Pinpoint the cell where the given text exists, returning its (x, y) midpoint coordinate. 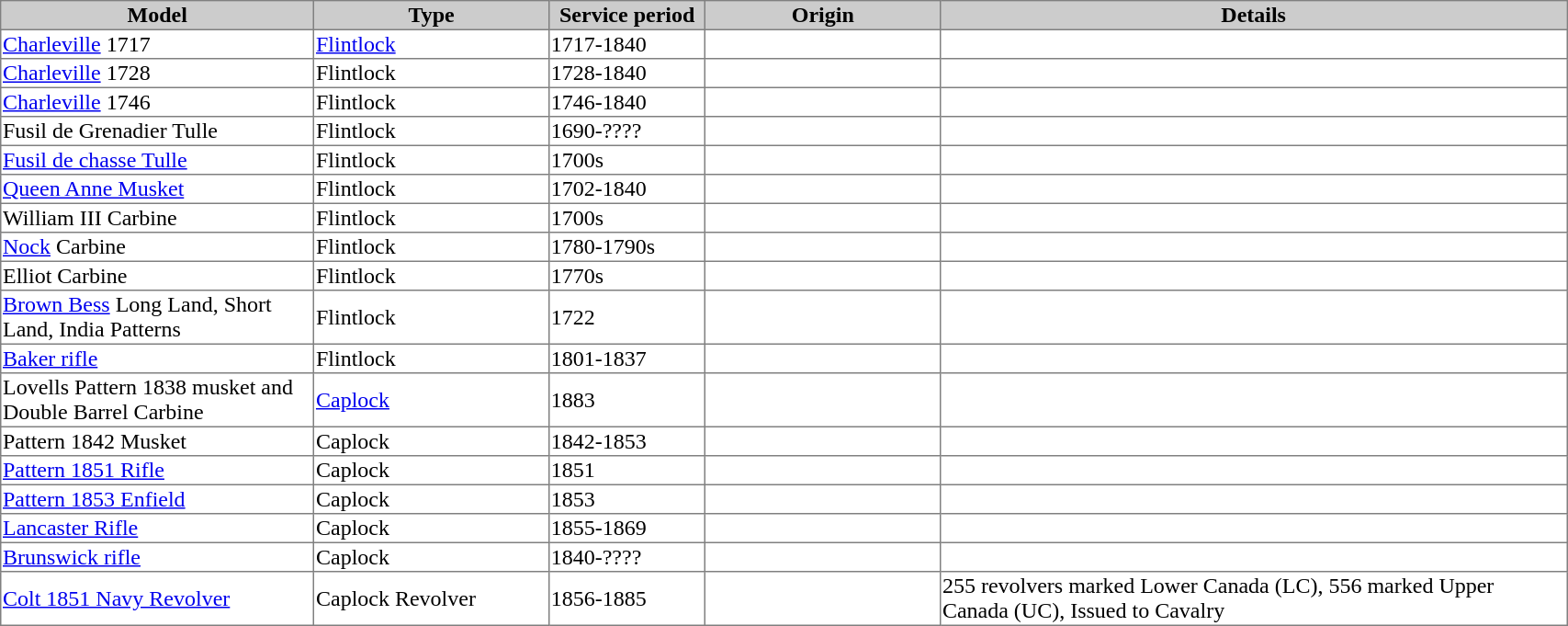
1883 (626, 400)
Pattern 1851 Rifle (158, 471)
Colt 1851 Navy Revolver (158, 598)
Fusil de Grenadier Tulle (158, 131)
1780-1790s (626, 247)
1746-1840 (626, 102)
1842-1853 (626, 441)
Caplock Revolver (432, 598)
Brown Bess Long Land, Short Land, India Patterns (158, 317)
1855-1869 (626, 529)
Brunswick rifle (158, 557)
Pattern 1853 Enfield (158, 499)
1801-1837 (626, 359)
Charleville 1728 (158, 74)
William III Carbine (158, 218)
Origin (823, 16)
Nock Carbine (158, 247)
Elliot Carbine (158, 276)
1690-???? (626, 131)
Fusil de chasse Tulle (158, 160)
1770s (626, 276)
Lovells Pattern 1838 musket and Double Barrel Carbine (158, 400)
1702-1840 (626, 189)
1840-???? (626, 557)
Type (432, 16)
Service period (626, 16)
Charleville 1746 (158, 102)
1717-1840 (626, 44)
Lancaster Rifle (158, 529)
1853 (626, 499)
Baker rifle (158, 359)
Charleville 1717 (158, 44)
Queen Anne Musket (158, 189)
255 revolvers marked Lower Canada (LC), 556 marked Upper Canada (UC), Issued to Cavalry (1254, 598)
1722 (626, 317)
Model (158, 16)
1728-1840 (626, 74)
Details (1254, 16)
1851 (626, 471)
Pattern 1842 Musket (158, 441)
1856-1885 (626, 598)
